Return the [X, Y] coordinate for the center point of the cell that contains the specified text.  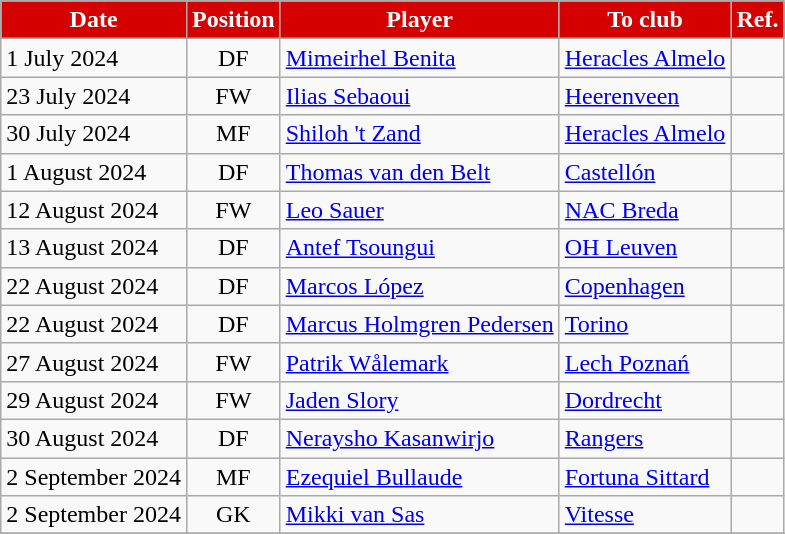
Date [94, 20]
Thomas van den Belt [420, 172]
29 August 2024 [94, 400]
Mikki van Sas [420, 515]
Position [233, 20]
Mimeirhel Benita [420, 58]
30 July 2024 [94, 134]
Lech Poznań [645, 362]
Shiloh 't Zand [420, 134]
Torino [645, 324]
1 July 2024 [94, 58]
Ilias Sebaoui [420, 96]
Rangers [645, 438]
Dordrecht [645, 400]
27 August 2024 [94, 362]
Fortuna Sittard [645, 477]
Neraysho Kasanwirjo [420, 438]
Ref. [758, 20]
12 August 2024 [94, 210]
Marcos López [420, 286]
23 July 2024 [94, 96]
30 August 2024 [94, 438]
OH Leuven [645, 248]
Patrik Wålemark [420, 362]
Marcus Holmgren Pedersen [420, 324]
GK [233, 515]
1 August 2024 [94, 172]
To club [645, 20]
Ezequiel Bullaude [420, 477]
Jaden Slory [420, 400]
Antef Tsoungui [420, 248]
NAC Breda [645, 210]
Leo Sauer [420, 210]
Player [420, 20]
Vitesse [645, 515]
13 August 2024 [94, 248]
Copenhagen [645, 286]
Castellón [645, 172]
Heerenveen [645, 96]
